Extract the [x, y] coordinate from the center of the cell holding the provided text.  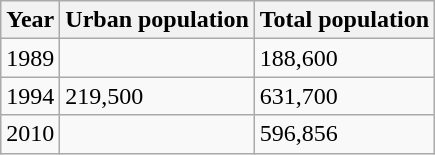
596,856 [344, 134]
Total population [344, 20]
1994 [30, 96]
2010 [30, 134]
Year [30, 20]
631,700 [344, 96]
Urban population [157, 20]
1989 [30, 58]
219,500 [157, 96]
188,600 [344, 58]
